Locate the cell with the specified text and output its [X, Y] center coordinate. 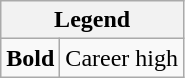
Bold [30, 58]
Career high [122, 58]
Legend [92, 20]
